Output the [X, Y] coordinate of the center of the cell containing the given text.  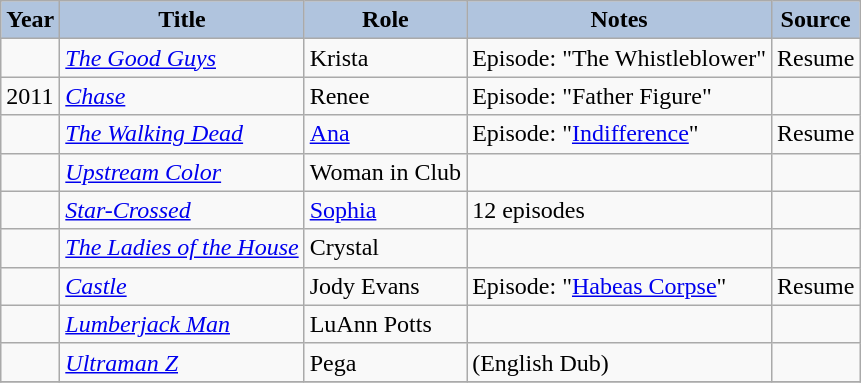
Lumberjack Man [182, 324]
Pega [385, 362]
Ana [385, 134]
Episode: "Indifference" [620, 134]
Crystal [385, 248]
The Good Guys [182, 58]
Castle [182, 286]
Sophia [385, 210]
Notes [620, 20]
Chase [182, 96]
(English Dub) [620, 362]
Role [385, 20]
Episode: "Father Figure" [620, 96]
LuAnn Potts [385, 324]
Ultraman Z [182, 362]
Episode: "The Whistleblower" [620, 58]
Woman in Club [385, 172]
Krista [385, 58]
Star-Crossed [182, 210]
12 episodes [620, 210]
Jody Evans [385, 286]
Upstream Color [182, 172]
Source [815, 20]
Year [30, 20]
Title [182, 20]
Episode: "Habeas Corpse" [620, 286]
Renee [385, 96]
The Walking Dead [182, 134]
2011 [30, 96]
The Ladies of the House [182, 248]
